Provide the [x, y] coordinate of the cell's center where the given text is located.  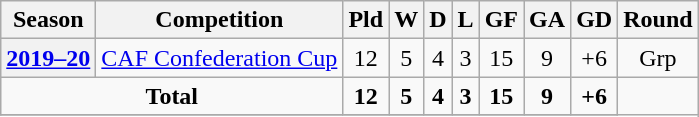
Round [658, 20]
CAF Confederation Cup [220, 58]
GD [594, 20]
D [438, 20]
Pld [366, 20]
Season [48, 20]
Competition [220, 20]
2019–20 [48, 58]
Grp [658, 58]
L [466, 20]
GA [548, 20]
GF [501, 20]
Total [172, 96]
W [406, 20]
